Return (x, y) of the center of cell containing provided text 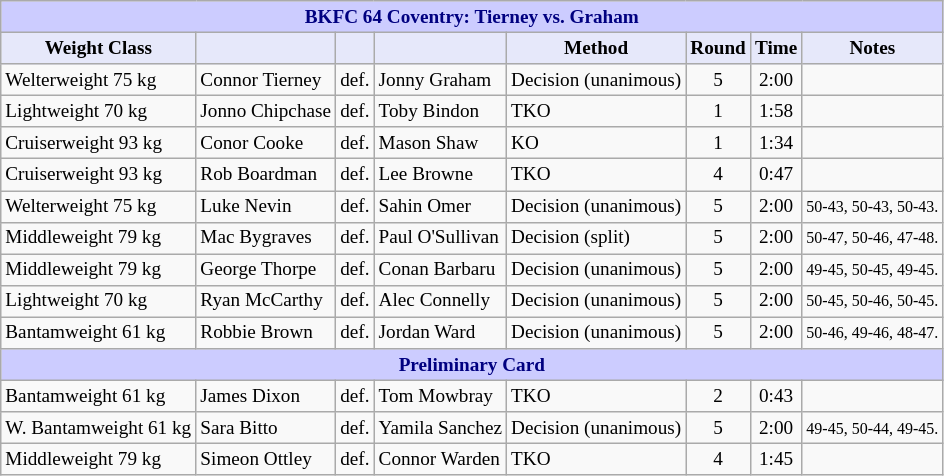
W. Bantamweight 61 kg (98, 428)
1:45 (776, 460)
Decision (split) (596, 238)
George Thorpe (266, 270)
Mason Shaw (440, 143)
Notes (872, 48)
BKFC 64 Coventry: Tierney vs. Graham (472, 17)
Connor Warden (440, 460)
Conan Barbaru (440, 270)
50-47, 50-46, 47-48. (872, 238)
1:34 (776, 143)
50-45, 50-46, 50-45. (872, 301)
Alec Connelly (440, 301)
49-45, 50-45, 49-45. (872, 270)
0:43 (776, 396)
Mac Bygraves (266, 238)
1:58 (776, 111)
Robbie Brown (266, 333)
Luke Nevin (266, 206)
Jonno Chipchase (266, 111)
Paul O'Sullivan (440, 238)
50-43, 50-43, 50-43. (872, 206)
Lee Browne (440, 175)
0:47 (776, 175)
Weight Class (98, 48)
Preliminary Card (472, 365)
50-46, 49-46, 48-47. (872, 333)
Ryan McCarthy (266, 301)
Jordan Ward (440, 333)
Rob Boardman (266, 175)
Sahin Omer (440, 206)
KO (596, 143)
Time (776, 48)
James Dixon (266, 396)
Conor Cooke (266, 143)
Yamila Sanchez (440, 428)
Toby Bindon (440, 111)
Sara Bitto (266, 428)
2 (718, 396)
Jonny Graham (440, 80)
49-45, 50-44, 49-45. (872, 428)
Connor Tierney (266, 80)
Simeon Ottley (266, 460)
Tom Mowbray (440, 396)
Method (596, 48)
Round (718, 48)
